Find where the given text appears and provide that cell's center as (x, y) coordinate. 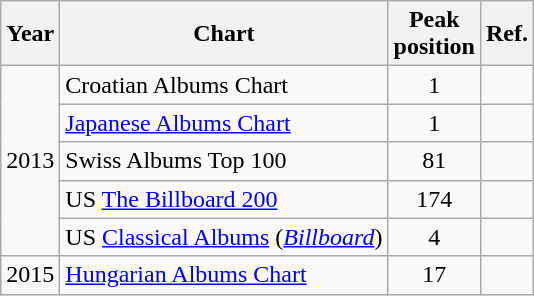
Ref. (506, 34)
2015 (30, 275)
US Classical Albums (Billboard) (224, 237)
Peakposition (434, 34)
Japanese Albums Chart (224, 123)
US The Billboard 200 (224, 199)
174 (434, 199)
Year (30, 34)
81 (434, 161)
4 (434, 237)
Hungarian Albums Chart (224, 275)
2013 (30, 161)
Swiss Albums Top 100 (224, 161)
Croatian Albums Chart (224, 85)
17 (434, 275)
Chart (224, 34)
